Return (x, y) of the center of cell containing provided text 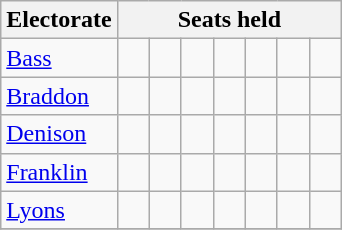
Braddon (59, 96)
Bass (59, 58)
Lyons (59, 210)
Denison (59, 134)
Seats held (229, 20)
Franklin (59, 172)
Electorate (59, 20)
